Find where the given text appears and provide that cell's center as (X, Y) coordinate. 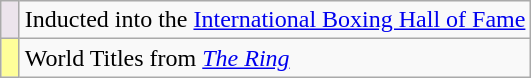
World Titles from The Ring (275, 58)
Inducted into the International Boxing Hall of Fame (275, 20)
